Extract the [X, Y] coordinate from the center of the cell holding the provided text.  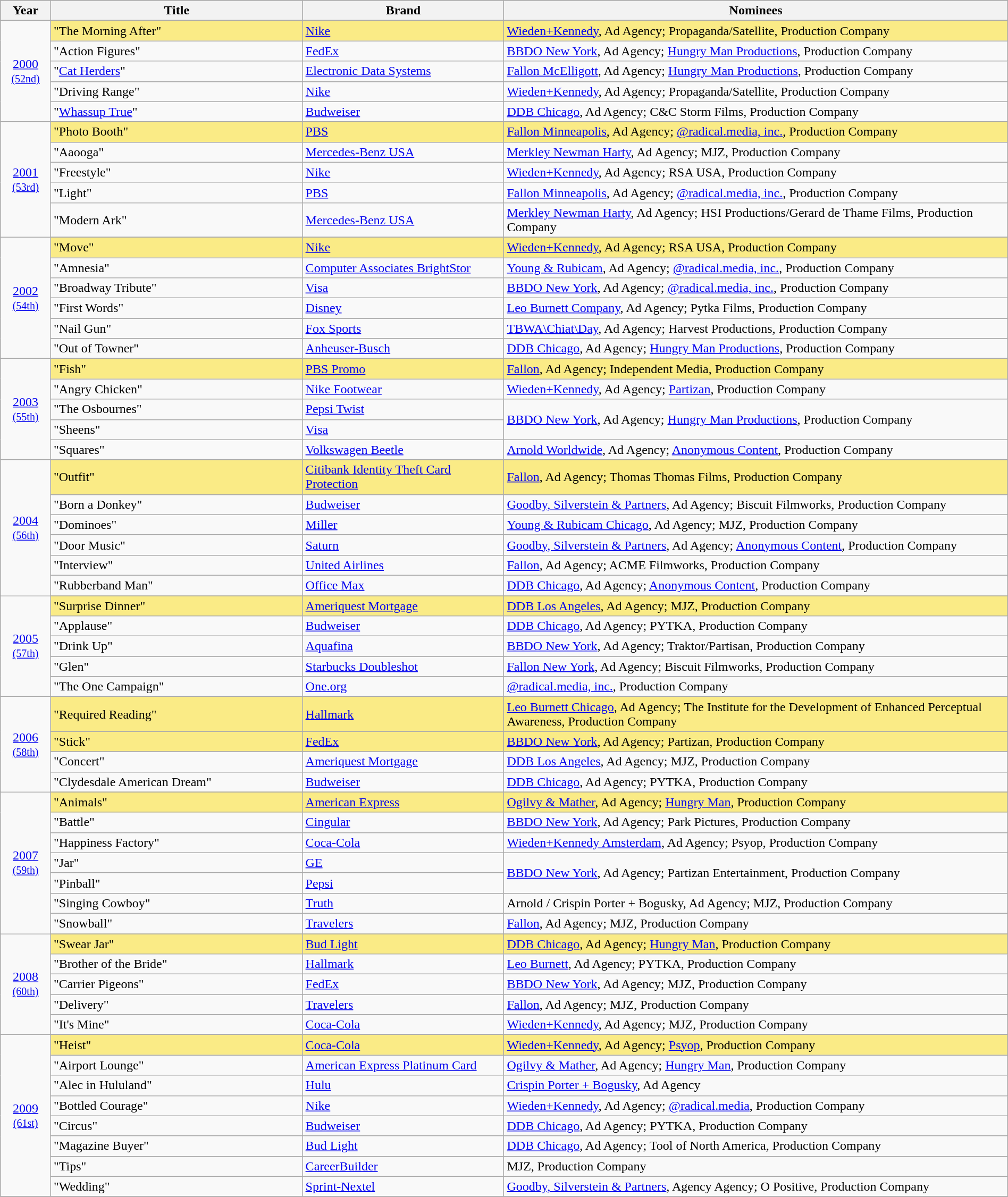
"Born a Donkey" [177, 504]
"Fish" [177, 369]
Electronic Data Systems [403, 71]
2002(54th) [26, 298]
"First Words" [177, 308]
Wieden+Kennedy, Ad Agency; Partizan, Production Company [756, 389]
2005(57th) [26, 646]
Merkley Newman Harty, Ad Agency; HSI Productions/Gerard de Thame Films, Production Company [756, 220]
"Nail Gun" [177, 328]
DDB Chicago, Ad Agency; Anonymous Content, Production Company [756, 585]
BBDO New York, Ad Agency; Partizan, Production Company [756, 741]
Young & Rubicam Chicago, Ad Agency; MJZ, Production Company [756, 525]
DDB Chicago, Ad Agency; C&C Storm Films, Production Company [756, 112]
Pepsi [403, 883]
Aquafina [403, 646]
United Airlines [403, 565]
Wieden+Kennedy, Ad Agency; MJZ, Production Company [756, 1025]
"Snowball" [177, 923]
"Dominoes" [177, 525]
"Jar" [177, 863]
"Swear Jar" [177, 943]
2009(61st) [26, 1116]
DDB Chicago, Ad Agency; Hungry Man Productions, Production Company [756, 349]
Young & Rubicam, Ad Agency; @radical.media, inc., Production Company [756, 267]
Fallon, Ad Agency; ACME Filmworks, Production Company [756, 565]
Sprint-Nextel [403, 1186]
"Surprise Dinner" [177, 605]
Goodby, Silverstein & Partners, Ad Agency; Anonymous Content, Production Company [756, 545]
"The Osbournes" [177, 409]
Computer Associates BrightStor [403, 267]
GE [403, 863]
Fallon McElligott, Ad Agency; Hungry Man Productions, Production Company [756, 71]
"Glen" [177, 667]
Arnold Worldwide, Ad Agency; Anonymous Content, Production Company [756, 450]
"Squares" [177, 450]
Leo Burnett Chicago, Ad Agency; The Institute for the Development of Enhanced Perceptual Awareness, Production Company [756, 714]
2000(52nd) [26, 71]
"Airport Lounge" [177, 1065]
Disney [403, 308]
Arnold / Crispin Porter + Bogusky, Ad Agency; MJZ, Production Company [756, 903]
"Wedding" [177, 1186]
"Required Reading" [177, 714]
"Move" [177, 247]
2008(60th) [26, 984]
"Interview" [177, 565]
Title [177, 11]
Fallon New York, Ad Agency; Biscuit Filmworks, Production Company [756, 667]
BBDO New York, Ad Agency; @radical.media, inc., Production Company [756, 288]
Wieden+Kennedy Amsterdam, Ad Agency; Psyop, Production Company [756, 842]
Nominees [756, 11]
Leo Burnett, Ad Agency; PYTKA, Production Company [756, 964]
"Brother of the Bride" [177, 964]
Truth [403, 903]
"Delivery" [177, 1005]
Starbucks Doubleshot [403, 667]
"Happiness Factory" [177, 842]
"Heist" [177, 1045]
Saturn [403, 545]
"Whassup True" [177, 112]
Leo Burnett Company, Ad Agency; Pytka Films, Production Company [756, 308]
"Stick" [177, 741]
Miller [403, 525]
Nike Footwear [403, 389]
Goodby, Silverstein & Partners, Ad Agency; Biscuit Filmworks, Production Company [756, 504]
"Pinball" [177, 883]
"Aaooga" [177, 152]
Year [26, 11]
Wieden+Kennedy, Ad Agency; @radical.media, Production Company [756, 1106]
"Alec in Hululand" [177, 1085]
Anheuser-Busch [403, 349]
"Battle" [177, 822]
"Photo Booth" [177, 132]
Wieden+Kennedy, Ad Agency; Psyop, Production Company [756, 1045]
Crispin Porter + Bogusky, Ad Agency [756, 1085]
American Express Platinum Card [403, 1065]
"Sheens" [177, 429]
Goodby, Silverstein & Partners, Agency Agency; O Positive, Production Company [756, 1186]
Merkley Newman Harty, Ad Agency; MJZ, Production Company [756, 152]
"The Morning After" [177, 31]
"Light" [177, 192]
Fallon, Ad Agency; Thomas Thomas Films, Production Company [756, 477]
"Driving Range" [177, 91]
"Applause" [177, 626]
Fallon, Ad Agency; Independent Media, Production Company [756, 369]
"Modern Ark" [177, 220]
2001(53rd) [26, 180]
DDB Chicago, Ad Agency; Tool of North America, Production Company [756, 1146]
"Animals" [177, 802]
2004(56th) [26, 527]
Citibank Identity Theft Card Protection [403, 477]
"The One Campaign" [177, 687]
"Singing Cowboy" [177, 903]
DDB Chicago, Ad Agency; Hungry Man, Production Company [756, 943]
One.org [403, 687]
"Out of Towner" [177, 349]
PBS Promo [403, 369]
2007(59th) [26, 863]
"Amnesia" [177, 267]
2003(55th) [26, 409]
"Tips" [177, 1166]
"Carrier Pigeons" [177, 984]
"Rubberband Man" [177, 585]
"Broadway Tribute" [177, 288]
Office Max [403, 585]
"Cat Herders" [177, 71]
BBDO New York, Ad Agency; Partizan Entertainment, Production Company [756, 873]
Hulu [403, 1085]
"Door Music" [177, 545]
"Concert" [177, 762]
"It's Mine" [177, 1025]
"Freestyle" [177, 172]
"Bottled Courage" [177, 1106]
@radical.media, inc., Production Company [756, 687]
BBDO New York, Ad Agency; MJZ, Production Company [756, 984]
"Drink Up" [177, 646]
2006(58th) [26, 744]
Fox Sports [403, 328]
"Angry Chicken" [177, 389]
"Circus" [177, 1126]
Brand [403, 11]
MJZ, Production Company [756, 1166]
"Action Figures" [177, 51]
"Magazine Buyer" [177, 1146]
CareerBuilder [403, 1166]
Cingular [403, 822]
Volkswagen Beetle [403, 450]
"Outfit" [177, 477]
"Clydesdale American Dream" [177, 782]
TBWA\Chiat\Day, Ad Agency; Harvest Productions, Production Company [756, 328]
BBDO New York, Ad Agency; Traktor/Partisan, Production Company [756, 646]
American Express [403, 802]
BBDO New York, Ad Agency; Park Pictures, Production Company [756, 822]
Pepsi Twist [403, 409]
